From the cell containing the given text, extract its center point as (X, Y) coordinate. 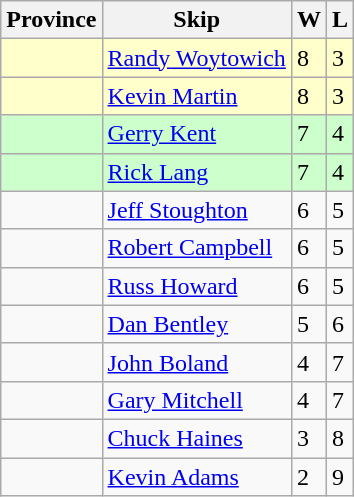
Robert Campbell (196, 248)
9 (340, 477)
Randy Woytowich (196, 58)
2 (308, 477)
Chuck Haines (196, 438)
Russ Howard (196, 286)
Kevin Martin (196, 96)
W (308, 20)
Rick Lang (196, 172)
Dan Bentley (196, 324)
Gary Mitchell (196, 400)
Kevin Adams (196, 477)
John Boland (196, 362)
Province (52, 20)
Gerry Kent (196, 134)
Jeff Stoughton (196, 210)
Skip (196, 20)
L (340, 20)
